Provide the [X, Y] coordinate of the cell's center where the given text is located.  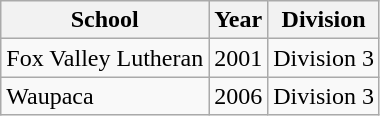
Division [324, 20]
Waupaca [105, 96]
2001 [238, 58]
2006 [238, 96]
Year [238, 20]
Fox Valley Lutheran [105, 58]
School [105, 20]
